Search for the cell housing the specified text and yield its (X, Y) center coordinate. 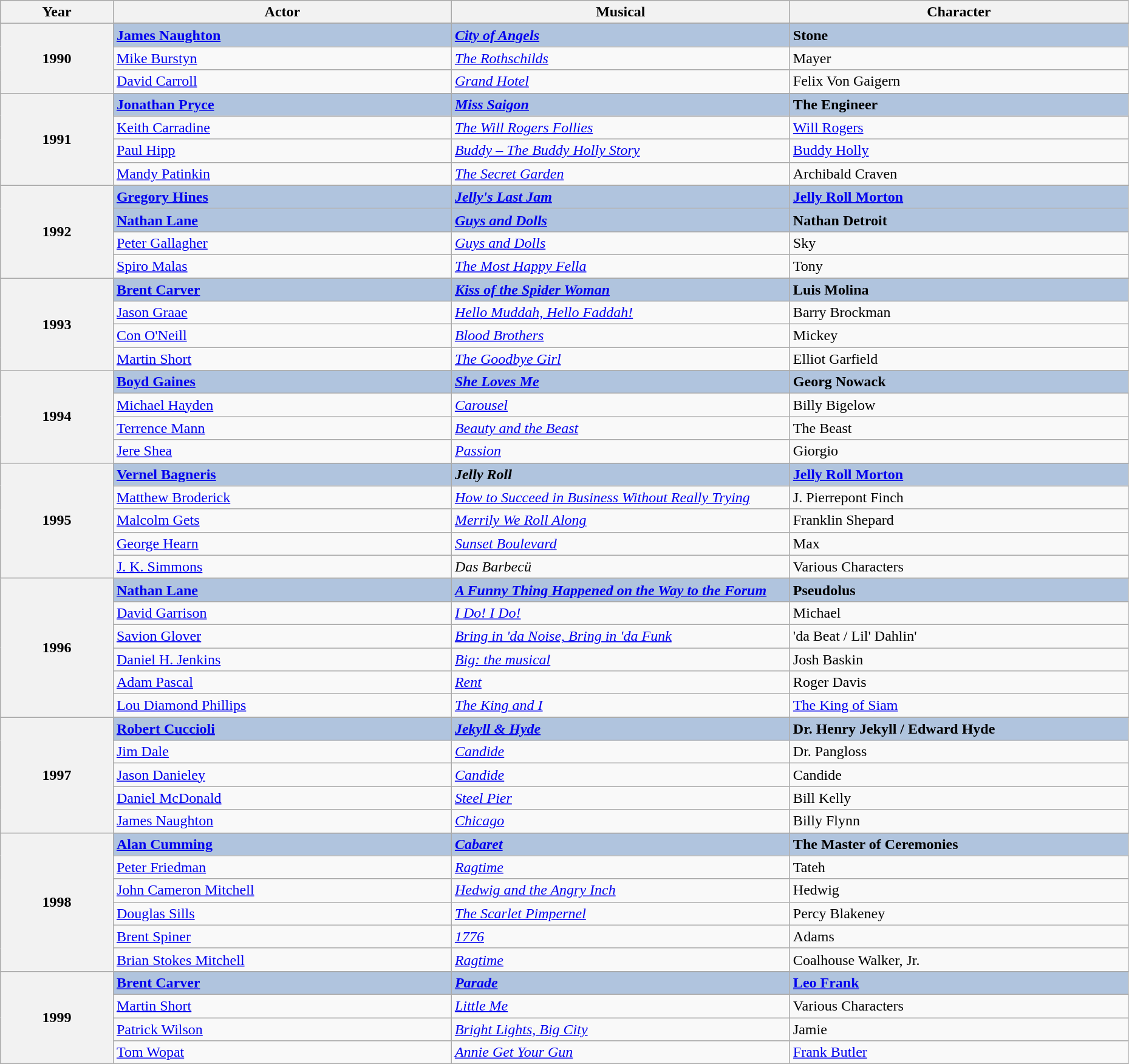
Gregory Hines (282, 197)
The King and I (621, 706)
The Beast (958, 428)
Musical (621, 12)
Jason Graae (282, 313)
Sky (958, 243)
Percy Blakeney (958, 913)
Jekyll & Hyde (621, 729)
The Scarlet Pimpernel (621, 913)
1993 (57, 324)
Peter Gallagher (282, 243)
City of Angels (621, 35)
Will Rogers (958, 128)
Lou Diamond Phillips (282, 706)
A Funny Thing Happened on the Way to the Forum (621, 590)
Chicago (621, 821)
Jim Dale (282, 752)
Peter Friedman (282, 867)
1995 (57, 520)
1994 (57, 417)
Luis Molina (958, 290)
Merrily We Roll Along (621, 520)
1996 (57, 647)
David Garrison (282, 613)
Big: the musical (621, 659)
Year (57, 12)
Jere Shea (282, 451)
Dr. Henry Jekyll / Edward Hyde (958, 729)
Leo Frank (958, 983)
Mandy Patinkin (282, 174)
The Rothschilds (621, 58)
Jason Danieley (282, 775)
Jamie (958, 1029)
Parade (621, 983)
Little Me (621, 1006)
Mike Burstyn (282, 58)
Malcolm Gets (282, 520)
The Most Happy Fella (621, 266)
Bright Lights, Big City (621, 1029)
Jonathan Pryce (282, 104)
Giorgio (958, 451)
Tom Wopat (282, 1052)
Nathan Detroit (958, 220)
Annie Get Your Gun (621, 1052)
Jelly Roll (621, 474)
The Secret Garden (621, 174)
Dr. Pangloss (958, 752)
Stone (958, 35)
Michael Hayden (282, 405)
Matthew Broderick (282, 497)
Keith Carradine (282, 128)
Buddy Holly (958, 151)
Patrick Wilson (282, 1029)
Billy Bigelow (958, 405)
Character (958, 12)
Barry Brockman (958, 313)
Con O'Neill (282, 336)
Hedwig (958, 890)
Bring in 'da Noise, Bring in 'da Funk (621, 636)
Mayer (958, 58)
John Cameron Mitchell (282, 890)
Alan Cumming (282, 844)
1990 (57, 58)
She Loves Me (621, 382)
1998 (57, 902)
1776 (621, 936)
J. K. Simmons (282, 567)
Passion (621, 451)
Frank Butler (958, 1052)
Savion Glover (282, 636)
George Hearn (282, 544)
Das Barbecü (621, 567)
1991 (57, 139)
Beauty and the Beast (621, 428)
'da Beat / Lil' Dahlin' (958, 636)
Hedwig and the Angry Inch (621, 890)
Brian Stokes Mitchell (282, 960)
Georg Nowack (958, 382)
Hello Muddah, Hello Faddah! (621, 313)
Elliot Garfield (958, 359)
Adams (958, 936)
Robert Cuccioli (282, 729)
Bill Kelly (958, 798)
Adam Pascal (282, 683)
Brent Spiner (282, 936)
Douglas Sills (282, 913)
The Master of Ceremonies (958, 844)
Rent (621, 683)
Steel Pier (621, 798)
The Engineer (958, 104)
Daniel H. Jenkins (282, 659)
The King of Siam (958, 706)
Felix Von Gaigern (958, 81)
The Goodbye Girl (621, 359)
Billy Flynn (958, 821)
Jelly's Last Jam (621, 197)
Terrence Mann (282, 428)
I Do! I Do! (621, 613)
1997 (57, 775)
Max (958, 544)
How to Succeed in Business Without Really Trying (621, 497)
1992 (57, 231)
The Will Rogers Follies (621, 128)
1999 (57, 1017)
Carousel (621, 405)
Spiro Malas (282, 266)
Vernel Bagneris (282, 474)
Roger Davis (958, 683)
Franklin Shepard (958, 520)
Kiss of the Spider Woman (621, 290)
Daniel McDonald (282, 798)
Josh Baskin (958, 659)
Pseudolus (958, 590)
Cabaret (621, 844)
Buddy – The Buddy Holly Story (621, 151)
Tateh (958, 867)
Tony (958, 266)
Boyd Gaines (282, 382)
Miss Saigon (621, 104)
J. Pierrepont Finch (958, 497)
Sunset Boulevard (621, 544)
Paul Hipp (282, 151)
Actor (282, 12)
Mickey (958, 336)
Grand Hotel (621, 81)
Blood Brothers (621, 336)
Coalhouse Walker, Jr. (958, 960)
Michael (958, 613)
David Carroll (282, 81)
Archibald Craven (958, 174)
